Capture the cell that displays the provided text and extract its [x, y] central coordinate. 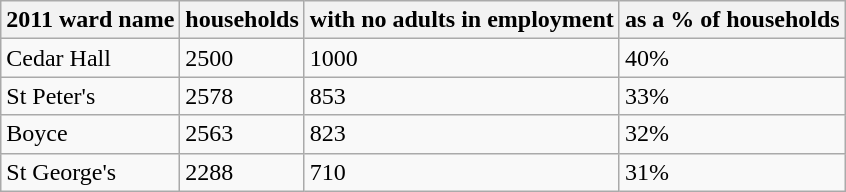
1000 [462, 58]
as a % of households [732, 20]
Boyce [90, 134]
households [242, 20]
2288 [242, 172]
with no adults in employment [462, 20]
St Peter's [90, 96]
823 [462, 134]
853 [462, 96]
2500 [242, 58]
2011 ward name [90, 20]
Cedar Hall [90, 58]
33% [732, 96]
2578 [242, 96]
2563 [242, 134]
40% [732, 58]
710 [462, 172]
31% [732, 172]
St George's [90, 172]
32% [732, 134]
